Detect which cell encompasses the target text, then output its [X, Y] center coordinate. 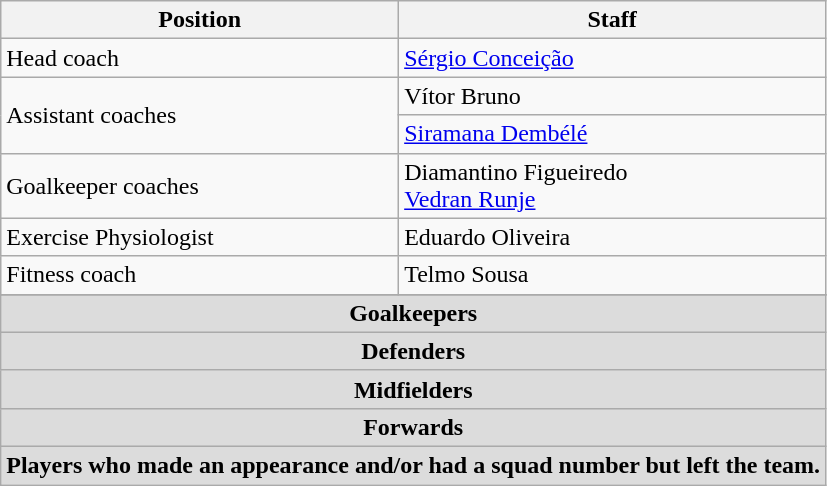
Exercise Physiologist [200, 237]
Sérgio Conceição [612, 58]
Defenders [414, 351]
Midfielders [414, 389]
Goalkeepers [414, 313]
Staff [612, 20]
Telmo Sousa [612, 275]
Players who made an appearance and/or had a squad number but left the team. [414, 465]
Goalkeeper coaches [200, 186]
Assistant coaches [200, 115]
Vítor Bruno [612, 96]
Head coach [200, 58]
Position [200, 20]
Eduardo Oliveira [612, 237]
Fitness coach [200, 275]
Siramana Dembélé [612, 134]
Forwards [414, 427]
Diamantino Figueiredo Vedran Runje [612, 186]
